Detect which cell encompasses the target text, then output its [x, y] center coordinate. 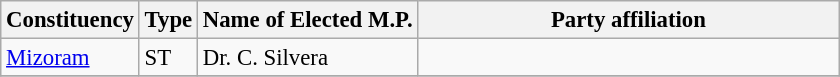
ST [168, 58]
Type [168, 20]
Mizoram [70, 58]
Name of Elected M.P. [307, 20]
Dr. C. Silvera [307, 58]
Constituency [70, 20]
Party affiliation [628, 20]
